Scan for the cell matching the given text and deliver its (x, y) coordinate at center. 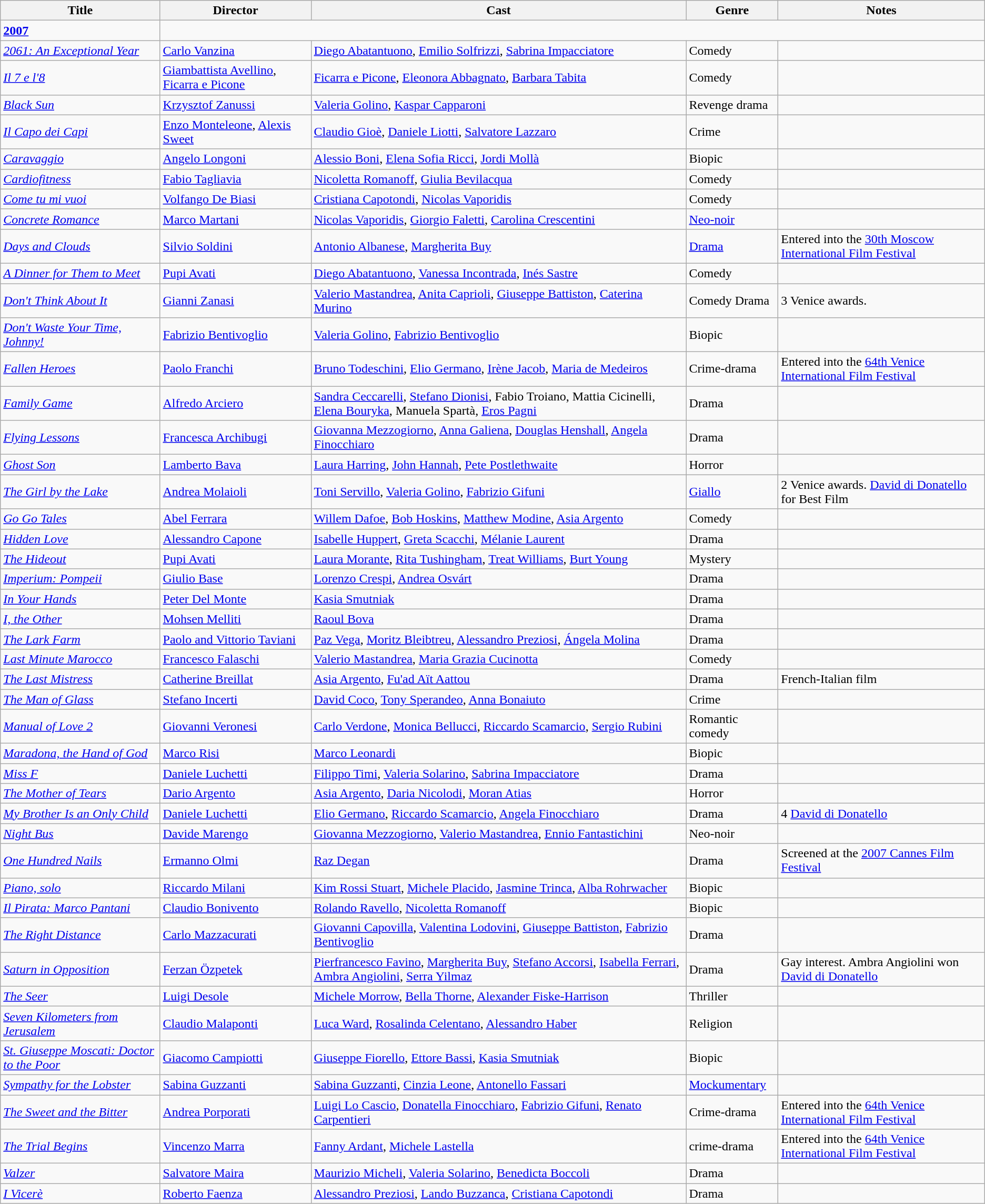
Diego Abatantuono, Vanessa Incontrada, Inés Sastre (499, 273)
Fallen Heroes (80, 369)
Paz Vega, Moritz Bleibtreu, Alessandro Preziosi, Ángela Molina (499, 639)
Imperium: Pompeii (80, 579)
Angelo Longoni (236, 159)
Alfredo Arciero (236, 403)
Andrea Porporati (236, 1111)
Il Capo dei Capi (80, 132)
Abel Ferrara (236, 519)
2007 (80, 31)
My Brother Is an Only Child (80, 814)
Paolo Franchi (236, 369)
Family Game (80, 403)
I, the Other (80, 619)
2 Venice awards. David di Donatello for Best Film (881, 491)
Cardiofitness (80, 179)
The Right Distance (80, 935)
Luigi Lo Cascio, Donatella Finocchiaro, Fabrizio Gifuni, Renato Carpentieri (499, 1111)
Fanny Ardant, Michele Lastella (499, 1146)
Carlo Vanzina (236, 51)
2061: An Exceptional Year (80, 51)
Silvio Soldini (236, 246)
Genre (732, 11)
Laura Harring, John Hannah, Pete Postlethwaite (499, 465)
Paolo and Vittorio Taviani (236, 639)
Il Pirata: Marco Pantani (80, 908)
Volfango De Biasi (236, 199)
Bruno Todeschini, Elio Germano, Irène Jacob, Maria de Medeiros (499, 369)
Giovanni Capovilla, Valentina Lodovini, Giuseppe Battiston, Fabrizio Bentivoglio (499, 935)
The Sweet and the Bitter (80, 1111)
Diego Abatantuono, Emilio Solfrizzi, Sabrina Impacciatore (499, 51)
Mohsen Melliti (236, 619)
Giallo (732, 491)
Mystery (732, 559)
The Seer (80, 996)
Last Minute Marocco (80, 659)
Francesco Falaschi (236, 659)
Claudio Malaponti (236, 1023)
Hidden Love (80, 539)
Revenge drama (732, 105)
Laura Morante, Rita Tushingham, Treat Williams, Burt Young (499, 559)
The Girl by the Lake (80, 491)
Rolando Ravello, Nicoletta Romanoff (499, 908)
Raz Degan (499, 861)
Marco Martani (236, 219)
Krzysztof Zanussi (236, 105)
Valeria Golino, Kaspar Capparoni (499, 105)
Miss F (80, 774)
Catherine Breillat (236, 679)
Asia Argento, Fu'ad Aït Aattou (499, 679)
Carlo Verdone, Monica Bellucci, Riccardo Scamarcio, Sergio Rubini (499, 726)
Comedy Drama (732, 300)
Maurizio Micheli, Valeria Solarino, Benedicta Boccoli (499, 1173)
Carlo Mazzacurati (236, 935)
Roberto Faenza (236, 1193)
Title (80, 11)
Alessandro Preziosi, Lando Buzzanca, Cristiana Capotondi (499, 1193)
Giovanna Mezzogiorno, Anna Galiena, Douglas Henshall, Angela Finocchiaro (499, 438)
Kasia Smutniak (499, 599)
One Hundred Nails (80, 861)
Riccardo Milani (236, 888)
The Hideout (80, 559)
Flying Lessons (80, 438)
Michele Morrow, Bella Thorne, Alexander Fiske-Harrison (499, 996)
The Man of Glass (80, 699)
Gay interest. Ambra Angiolini won David di Donatello (881, 969)
I Vicerè (80, 1193)
Lamberto Bava (236, 465)
Francesca Archibugi (236, 438)
Maradona, the Hand of God (80, 754)
Ficarra e Picone, Eleonora Abbagnato, Barbara Tabita (499, 78)
Willem Dafoe, Bob Hoskins, Matthew Modine, Asia Argento (499, 519)
crime-drama (732, 1146)
Concrete Romance (80, 219)
Come tu mi vuoi (80, 199)
Mockumentary (732, 1085)
Thriller (732, 996)
4 David di Donatello (881, 814)
Il 7 e l'8 (80, 78)
Claudio Bonivento (236, 908)
Giambattista Avellino, Ficarra e Picone (236, 78)
Toni Servillo, Valeria Golino, Fabrizio Gifuni (499, 491)
Giulio Base (236, 579)
Giuseppe Fiorello, Ettore Bassi, Kasia Smutniak (499, 1058)
Ghost Son (80, 465)
Alessandro Capone (236, 539)
Don't Think About It (80, 300)
Andrea Molaioli (236, 491)
Sandra Ceccarelli, Stefano Dionisi, Fabio Troiano, Mattia Cicinelli, Elena Bouryka, Manuela Spartà, Eros Pagni (499, 403)
Luigi Desole (236, 996)
French-Italian film (881, 679)
Raoul Bova (499, 619)
The Last Mistress (80, 679)
Gianni Zanasi (236, 300)
Filippo Timi, Valeria Solarino, Sabrina Impacciatore (499, 774)
Marco Leonardi (499, 754)
Saturn in Opposition (80, 969)
Giacomo Campiotti (236, 1058)
Fabrizio Bentivoglio (236, 335)
Stefano Incerti (236, 699)
Nicolas Vaporidis, Giorgio Faletti, Carolina Crescentini (499, 219)
3 Venice awards. (881, 300)
Marco Risi (236, 754)
In Your Hands (80, 599)
Notes (881, 11)
The Mother of Tears (80, 794)
Enzo Monteleone, Alexis Sweet (236, 132)
Piano, solo (80, 888)
Sympathy for the Lobster (80, 1085)
David Coco, Tony Sperandeo, Anna Bonaiuto (499, 699)
Religion (732, 1023)
Manual of Love 2 (80, 726)
Days and Clouds (80, 246)
Sabina Guzzanti (236, 1085)
Cast (499, 11)
Seven Kilometers from Jerusalem (80, 1023)
The Lark Farm (80, 639)
Romantic comedy (732, 726)
Don't Waste Your Time, Johnny! (80, 335)
Giovanni Veronesi (236, 726)
Lorenzo Crespi, Andrea Osvárt (499, 579)
Davide Marengo (236, 834)
Giovanna Mezzogiorno, Valerio Mastandrea, Ennio Fantastichini (499, 834)
Antonio Albanese, Margherita Buy (499, 246)
Caravaggio (80, 159)
Fabio Tagliavia (236, 179)
Night Bus (80, 834)
Elio Germano, Riccardo Scamarcio, Angela Finocchiaro (499, 814)
Director (236, 11)
Valzer (80, 1173)
A Dinner for Them to Meet (80, 273)
Nicoletta Romanoff, Giulia Bevilacqua (499, 179)
Valerio Mastandrea, Anita Caprioli, Giuseppe Battiston, Caterina Murino (499, 300)
St. Giuseppe Moscati: Doctor to the Poor (80, 1058)
Luca Ward, Rosalinda Celentano, Alessandro Haber (499, 1023)
Black Sun (80, 105)
Ferzan Özpetek (236, 969)
Dario Argento (236, 794)
Isabelle Huppert, Greta Scacchi, Mélanie Laurent (499, 539)
Ermanno Olmi (236, 861)
Pierfrancesco Favino, Margherita Buy, Stefano Accorsi, Isabella Ferrari, Ambra Angiolini, Serra Yilmaz (499, 969)
Kim Rossi Stuart, Michele Placido, Jasmine Trinca, Alba Rohrwacher (499, 888)
Valerio Mastandrea, Maria Grazia Cucinotta (499, 659)
Cristiana Capotondi, Nicolas Vaporidis (499, 199)
Valeria Golino, Fabrizio Bentivoglio (499, 335)
Go Go Tales (80, 519)
Vincenzo Marra (236, 1146)
Peter Del Monte (236, 599)
Sabina Guzzanti, Cinzia Leone, Antonello Fassari (499, 1085)
Alessio Boni, Elena Sofia Ricci, Jordi Mollà (499, 159)
Entered into the 30th Moscow International Film Festival (881, 246)
Asia Argento, Daria Nicolodi, Moran Atias (499, 794)
Claudio Gioè, Daniele Liotti, Salvatore Lazzaro (499, 132)
Screened at the 2007 Cannes Film Festival (881, 861)
Salvatore Maira (236, 1173)
The Trial Begins (80, 1146)
